Locate the cell with the specified text and output its [x, y] center coordinate. 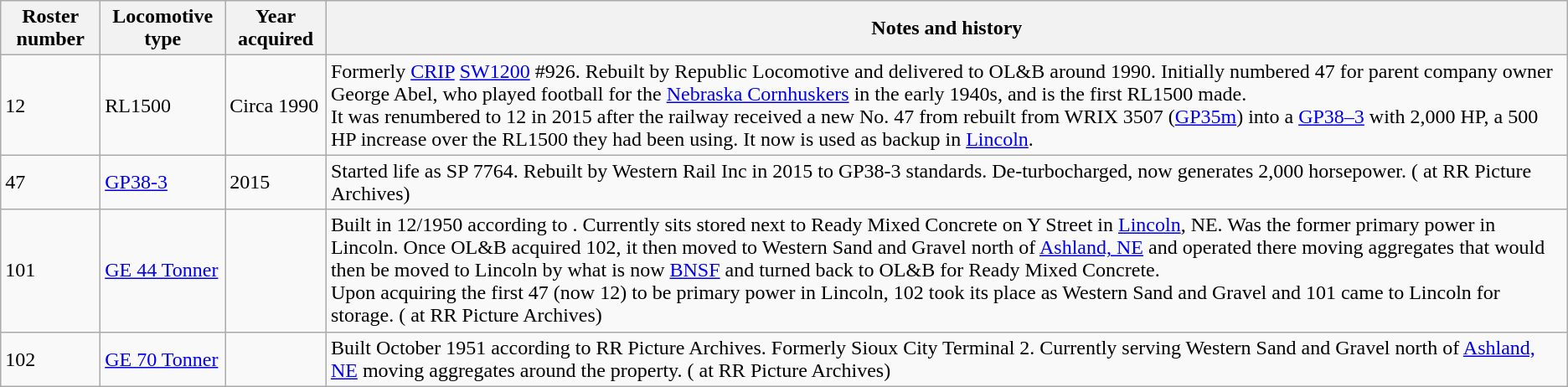
GP38-3 [162, 183]
Circa 1990 [276, 106]
12 [50, 106]
Locomotive type [162, 28]
2015 [276, 183]
47 [50, 183]
Roster number [50, 28]
RL1500 [162, 106]
GE 70 Tonner [162, 359]
Year acquired [276, 28]
GE 44 Tonner [162, 271]
102 [50, 359]
Notes and history [946, 28]
101 [50, 271]
